Determine the (x, y) coordinate at the center of the cell enclosing the given text.  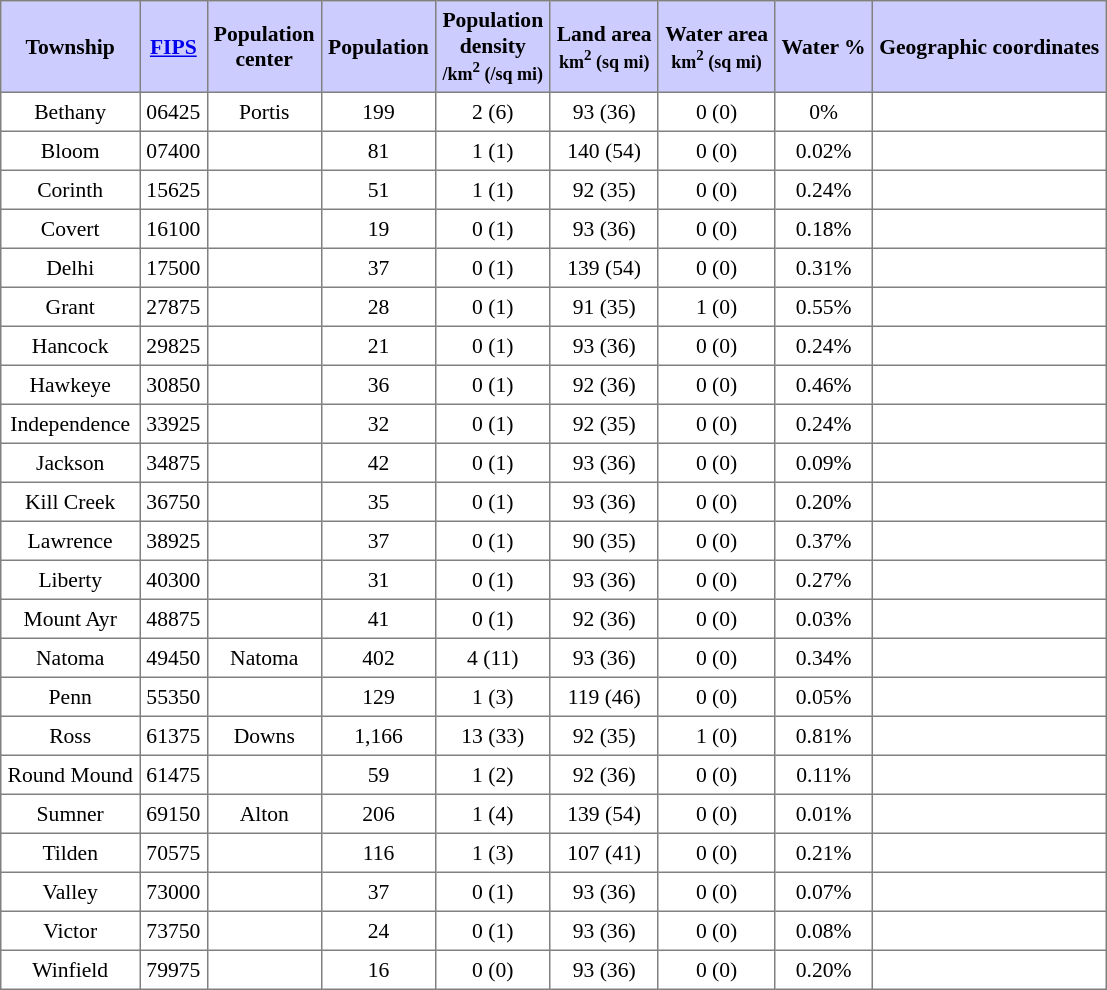
16 (378, 970)
Delhi (70, 268)
17500 (174, 268)
42 (378, 462)
41 (378, 618)
0.05% (824, 696)
40300 (174, 580)
06425 (174, 112)
0.27% (824, 580)
0.03% (824, 618)
0.02% (824, 150)
Covert (70, 228)
Populationcenter (264, 47)
Independence (70, 424)
Geographic coordinates (989, 47)
13 (33) (493, 736)
0.55% (824, 306)
402 (378, 658)
0.08% (824, 930)
1 (4) (493, 814)
Lawrence (70, 540)
Population (378, 47)
0.34% (824, 658)
0% (824, 112)
55350 (174, 696)
73750 (174, 930)
07400 (174, 150)
81 (378, 150)
0.07% (824, 892)
Kill Creek (70, 502)
Round Mound (70, 774)
Hawkeye (70, 384)
0.21% (824, 852)
Mount Ayr (70, 618)
Valley (70, 892)
61375 (174, 736)
24 (378, 930)
Liberty (70, 580)
35 (378, 502)
0.18% (824, 228)
1 (2) (493, 774)
38925 (174, 540)
36 (378, 384)
206 (378, 814)
0.81% (824, 736)
27875 (174, 306)
Portis (264, 112)
2 (6) (493, 112)
Bloom (70, 150)
Alton (264, 814)
Sumner (70, 814)
129 (378, 696)
30850 (174, 384)
Township (70, 47)
21 (378, 346)
Water % (824, 47)
Water areakm2 (sq mi) (716, 47)
34875 (174, 462)
0.09% (824, 462)
36750 (174, 502)
19 (378, 228)
FIPS (174, 47)
116 (378, 852)
48875 (174, 618)
Downs (264, 736)
Jackson (70, 462)
28 (378, 306)
Populationdensity/km2 (/sq mi) (493, 47)
33925 (174, 424)
Land areakm2 (sq mi) (604, 47)
0.11% (824, 774)
91 (35) (604, 306)
15625 (174, 190)
61475 (174, 774)
79975 (174, 970)
Winfield (70, 970)
51 (378, 190)
1,166 (378, 736)
31 (378, 580)
Bethany (70, 112)
0.37% (824, 540)
119 (46) (604, 696)
Penn (70, 696)
107 (41) (604, 852)
29825 (174, 346)
0.31% (824, 268)
Hancock (70, 346)
Grant (70, 306)
70575 (174, 852)
199 (378, 112)
Victor (70, 930)
Corinth (70, 190)
16100 (174, 228)
0.01% (824, 814)
32 (378, 424)
140 (54) (604, 150)
Tilden (70, 852)
0.46% (824, 384)
49450 (174, 658)
4 (11) (493, 658)
59 (378, 774)
90 (35) (604, 540)
73000 (174, 892)
69150 (174, 814)
Ross (70, 736)
